Detect which cell encompasses the target text, then output its [x, y] center coordinate. 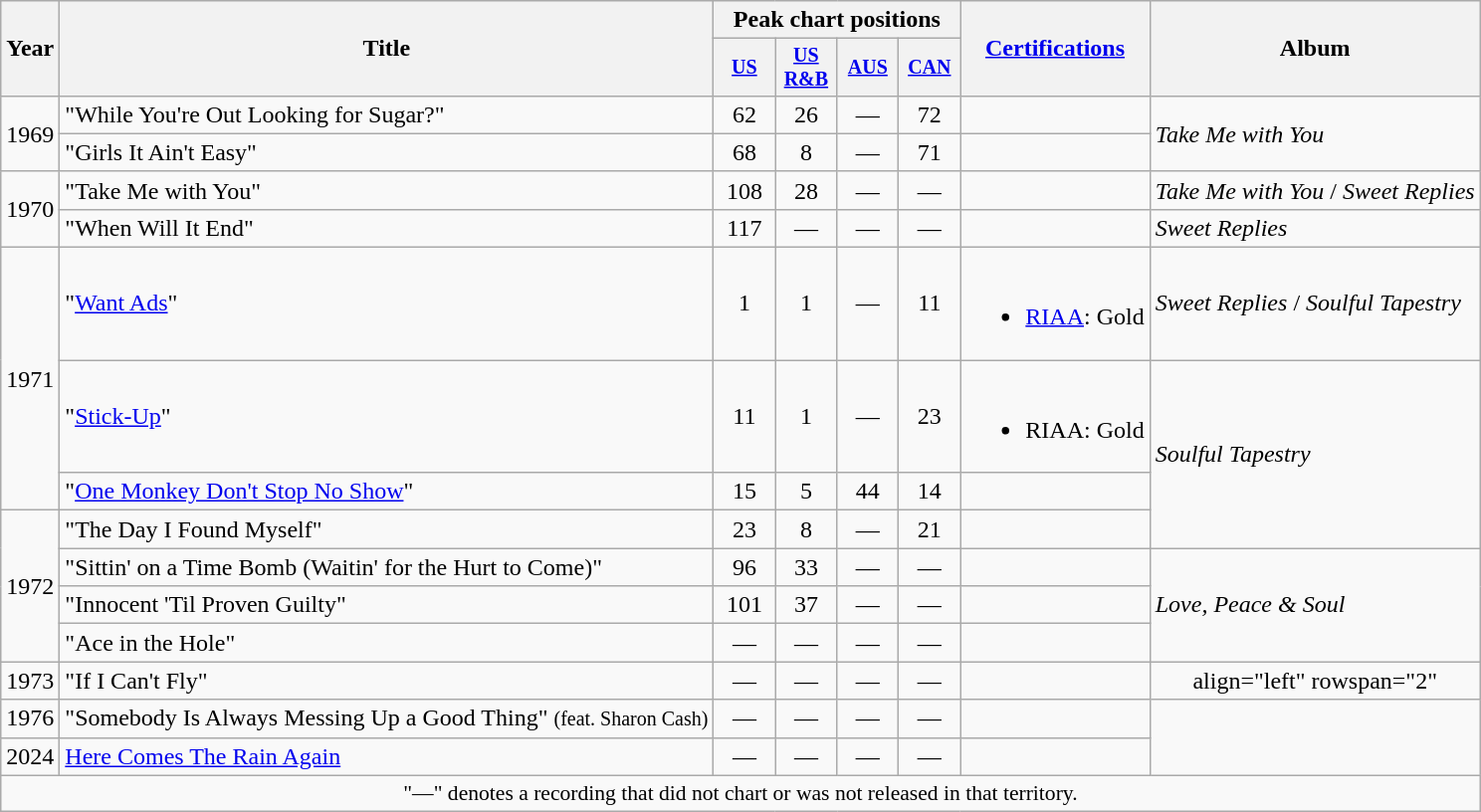
align="left" rowspan="2" [1315, 681]
71 [930, 152]
"Ace in the Hole" [386, 643]
"Sittin' on a Time Bomb (Waitin' for the Hurt to Come)" [386, 567]
AUS [868, 68]
62 [744, 114]
117 [744, 228]
"While You're Out Looking for Sugar?" [386, 114]
Album [1315, 49]
"The Day I Found Myself" [386, 529]
1972 [30, 586]
US [744, 68]
26 [806, 114]
1976 [30, 718]
USR&B [806, 68]
Love, Peace & Soul [1315, 605]
Take Me with You / Sweet Replies [1315, 190]
68 [744, 152]
Certifications [1055, 49]
1970 [30, 209]
"—" denotes a recording that did not chart or was not released in that territory. [740, 793]
CAN [930, 68]
Sweet Replies [1315, 228]
"Want Ads" [386, 304]
"Stick-Up" [386, 416]
Take Me with You [1315, 133]
Sweet Replies / Soulful Tapestry [1315, 304]
72 [930, 114]
Title [386, 49]
Soulful Tapestry [1315, 454]
Here Comes The Rain Again [386, 756]
Year [30, 49]
1971 [30, 379]
"Somebody Is Always Messing Up a Good Thing" (feat. Sharon Cash) [386, 718]
"Girls It Ain't Easy" [386, 152]
15 [744, 492]
108 [744, 190]
44 [868, 492]
5 [806, 492]
"If I Can't Fly" [386, 681]
1973 [30, 681]
1969 [30, 133]
37 [806, 605]
33 [806, 567]
14 [930, 492]
"Innocent 'Til Proven Guilty" [386, 605]
28 [806, 190]
"Take Me with You" [386, 190]
"One Monkey Don't Stop No Show" [386, 492]
101 [744, 605]
Peak chart positions [837, 20]
2024 [30, 756]
21 [930, 529]
96 [744, 567]
"When Will It End" [386, 228]
